Pinpoint the cell where the given text exists, returning its [X, Y] midpoint coordinate. 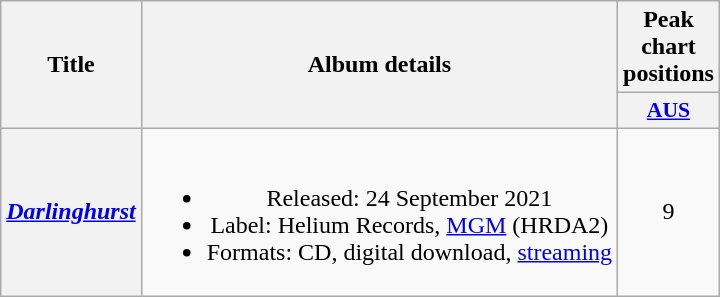
Album details [379, 65]
9 [669, 212]
AUS [669, 111]
Peak chart positions [669, 47]
Darlinghurst [71, 212]
Title [71, 65]
Released: 24 September 2021Label: Helium Records, MGM (HRDA2)Formats: CD, digital download, streaming [379, 212]
